Search for the cell housing the specified text and yield its (x, y) center coordinate. 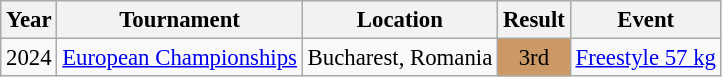
2024 (29, 58)
Freestyle 57 kg (646, 58)
Location (400, 20)
Event (646, 20)
European Championships (180, 58)
Result (534, 20)
Year (29, 20)
Tournament (180, 20)
3rd (534, 58)
Bucharest, Romania (400, 58)
